Find where the given text appears and provide that cell's center as (x, y) coordinate. 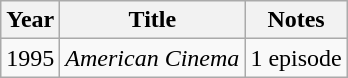
American Cinema (152, 58)
Title (152, 20)
1 episode (296, 58)
1995 (30, 58)
Notes (296, 20)
Year (30, 20)
